Output the [x, y] coordinate of the center of the cell containing the given text.  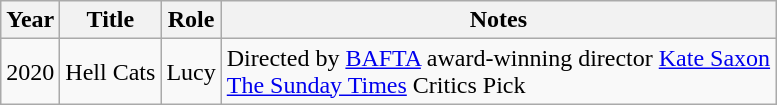
Directed by BAFTA award-winning director Kate SaxonThe Sunday Times Critics Pick [498, 72]
2020 [30, 72]
Year [30, 20]
Hell Cats [110, 72]
Role [191, 20]
Notes [498, 20]
Lucy [191, 72]
Title [110, 20]
